Provide the [x, y] coordinate of the cell's center where the given text is located.  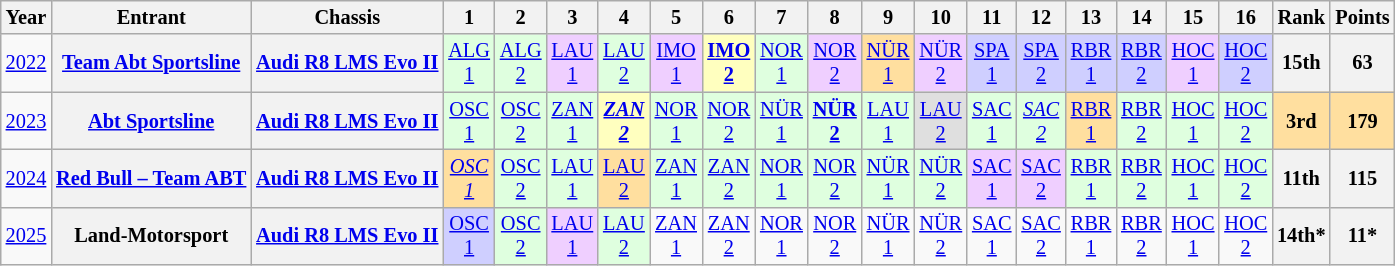
14 [1141, 17]
8 [835, 17]
16 [1246, 17]
2023 [26, 121]
12 [1040, 17]
Land-Motorsport [151, 236]
7 [782, 17]
15 [1194, 17]
3rd [1301, 121]
3 [572, 17]
Year [26, 17]
1 [469, 17]
2022 [26, 63]
SPA1 [992, 63]
11 [992, 17]
Chassis [347, 17]
Red Bull – Team ABT [151, 178]
11* [1362, 236]
2024 [26, 178]
ALG2 [521, 63]
14th* [1301, 236]
Team Abt Sportsline [151, 63]
IMO1 [676, 63]
115 [1362, 178]
Rank [1301, 17]
SPA2 [1040, 63]
ALG1 [469, 63]
IMO2 [728, 63]
Entrant [151, 17]
2025 [26, 236]
5 [676, 17]
6 [728, 17]
Points [1362, 17]
179 [1362, 121]
15th [1301, 63]
63 [1362, 63]
11th [1301, 178]
9 [888, 17]
10 [940, 17]
13 [1091, 17]
2 [521, 17]
4 [624, 17]
Abt Sportsline [151, 121]
